Find where the given text appears and provide that cell's center as (X, Y) coordinate. 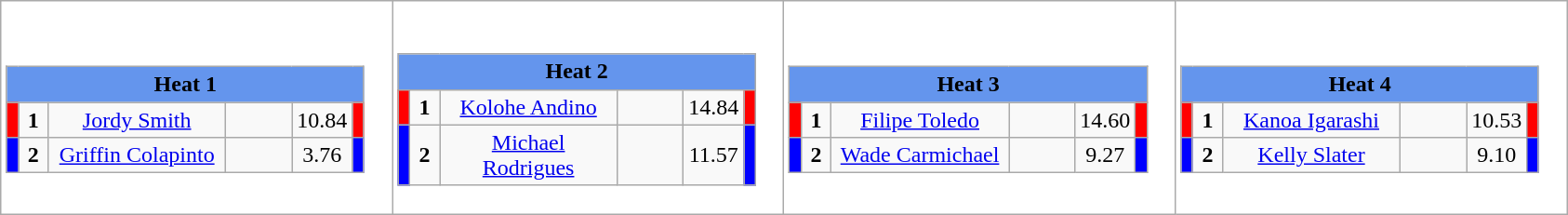
9.10 (1497, 155)
14.60 (1105, 120)
10.53 (1497, 120)
Heat 2 (577, 72)
10.84 (322, 120)
Heat 3 1 Filipe Toledo 14.60 2 Wade Carmichael 9.27 (980, 108)
Kelly Slater (1311, 155)
Jordy Smith (138, 120)
Griffin Colapinto (138, 155)
14.84 (714, 107)
Michael Rodrigues (528, 155)
9.27 (1105, 155)
Heat 4 1 Kanoa Igarashi 10.53 2 Kelly Slater 9.10 (1371, 108)
Heat 3 (968, 85)
Filipe Toledo (921, 120)
Wade Carmichael (921, 155)
3.76 (322, 155)
Kolohe Andino (528, 107)
Heat 1 1 Jordy Smith 10.84 2 Griffin Colapinto 3.76 (197, 108)
Kanoa Igarashi (1311, 120)
Heat 1 (185, 85)
Heat 2 1 Kolohe Andino 14.84 2 Michael Rodrigues 11.57 (588, 108)
Heat 4 (1360, 85)
11.57 (714, 155)
